Capture the cell that displays the provided text and extract its [X, Y] central coordinate. 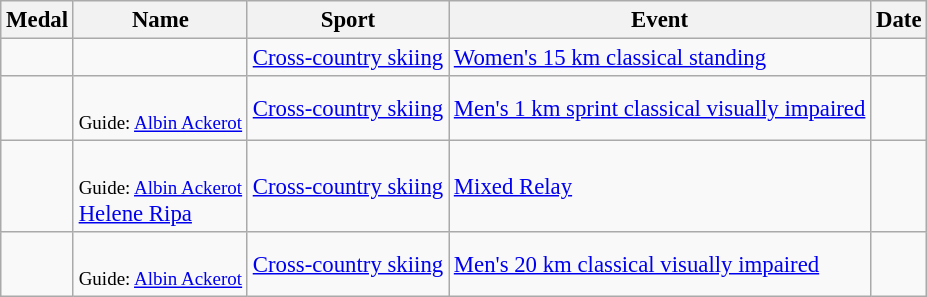
Guide: Albin AckerotHelene Ripa [160, 187]
Men's 1 km sprint classical visually impaired [659, 108]
Men's 20 km classical visually impaired [659, 264]
Women's 15 km classical standing [659, 58]
Date [899, 20]
Name [160, 20]
Sport [348, 20]
Event [659, 20]
Mixed Relay [659, 187]
Medal [38, 20]
